Output the (X, Y) coordinate of the center of the cell containing the given text.  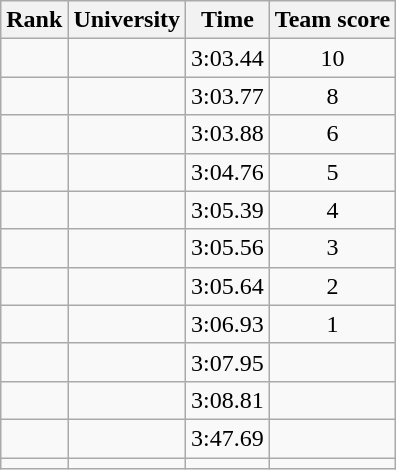
4 (332, 210)
Time (228, 20)
Team score (332, 20)
3:05.56 (228, 248)
3:06.93 (228, 324)
University (127, 20)
10 (332, 58)
3:03.77 (228, 96)
3:08.81 (228, 400)
3:47.69 (228, 438)
3:03.88 (228, 134)
3:03.44 (228, 58)
1 (332, 324)
3:05.39 (228, 210)
3:07.95 (228, 362)
3 (332, 248)
Rank (34, 20)
3:04.76 (228, 172)
5 (332, 172)
8 (332, 96)
6 (332, 134)
3:05.64 (228, 286)
2 (332, 286)
